Detect which cell encompasses the target text, then output its (X, Y) center coordinate. 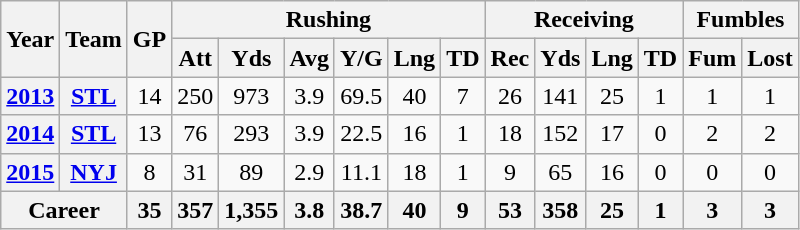
38.7 (361, 210)
Career (64, 210)
Rushing (328, 20)
Fum (712, 58)
2014 (30, 134)
8 (149, 172)
141 (560, 96)
Y/G (361, 58)
65 (560, 172)
Avg (310, 58)
35 (149, 210)
973 (252, 96)
Receiving (584, 20)
53 (510, 210)
152 (560, 134)
2013 (30, 96)
2.9 (310, 172)
11.1 (361, 172)
1,355 (252, 210)
13 (149, 134)
89 (252, 172)
22.5 (361, 134)
357 (196, 210)
2015 (30, 172)
76 (196, 134)
69.5 (361, 96)
31 (196, 172)
3.8 (310, 210)
17 (612, 134)
Rec (510, 58)
293 (252, 134)
250 (196, 96)
NYJ (94, 172)
GP (149, 39)
358 (560, 210)
7 (463, 96)
Team (94, 39)
Fumbles (740, 20)
Lost (770, 58)
14 (149, 96)
Year (30, 39)
26 (510, 96)
Att (196, 58)
